Search for the cell housing the specified text and yield its (X, Y) center coordinate. 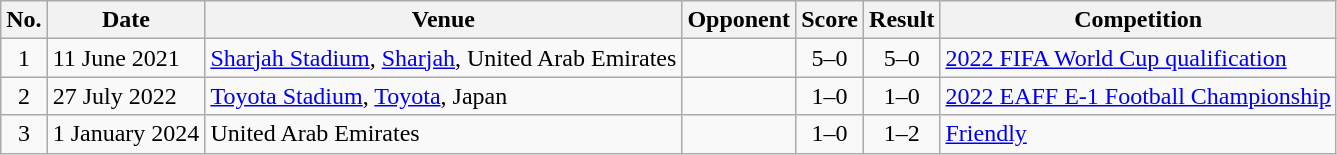
2 (24, 96)
Venue (444, 20)
27 July 2022 (126, 96)
Sharjah Stadium, Sharjah, United Arab Emirates (444, 58)
11 June 2021 (126, 58)
1 (24, 58)
Toyota Stadium, Toyota, Japan (444, 96)
Opponent (739, 20)
No. (24, 20)
Friendly (1138, 134)
Date (126, 20)
1 January 2024 (126, 134)
Result (902, 20)
3 (24, 134)
1–2 (902, 134)
2022 FIFA World Cup qualification (1138, 58)
2022 EAFF E-1 Football Championship (1138, 96)
Competition (1138, 20)
United Arab Emirates (444, 134)
Score (830, 20)
